Provide the [X, Y] coordinate of the cell's center where the given text is located.  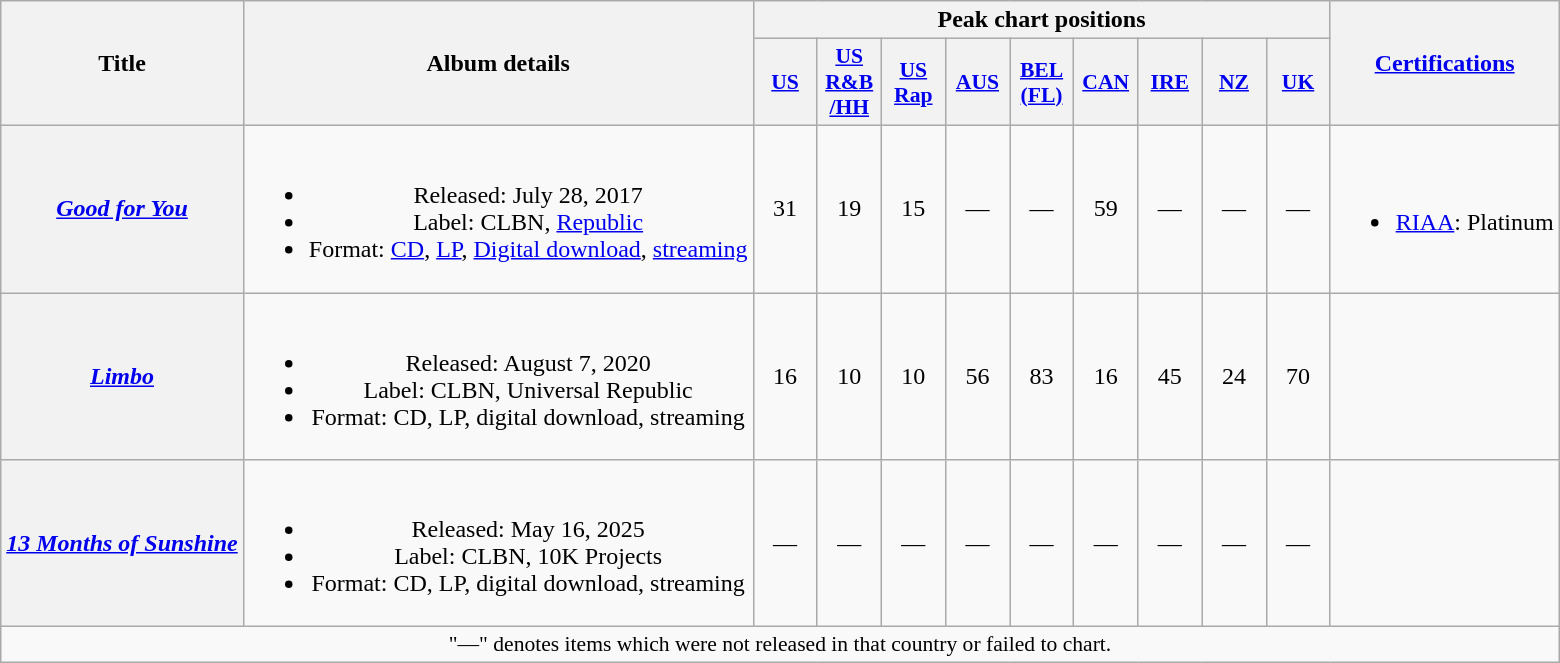
83 [1042, 376]
Released: August 7, 2020Label: CLBN, Universal RepublicFormat: CD, LP, digital download, streaming [498, 376]
Released: July 28, 2017Label: CLBN, RepublicFormat: CD, LP, Digital download, streaming [498, 208]
Limbo [122, 376]
56 [977, 376]
Good for You [122, 208]
Album details [498, 64]
USRap [913, 82]
Certifications [1444, 64]
"—" denotes items which were not released in that country or failed to chart. [780, 645]
24 [1234, 376]
AUS [977, 82]
BEL(FL) [1042, 82]
13 Months of Sunshine [122, 544]
15 [913, 208]
Peak chart positions [1042, 20]
CAN [1106, 82]
US [785, 82]
UK [1298, 82]
RIAA: Platinum [1444, 208]
59 [1106, 208]
70 [1298, 376]
45 [1170, 376]
IRE [1170, 82]
19 [849, 208]
Released: May 16, 2025Label: CLBN, 10K ProjectsFormat: CD, LP, digital download, streaming [498, 544]
Title [122, 64]
31 [785, 208]
NZ [1234, 82]
USR&B/HH [849, 82]
